Find where the given text appears and provide that cell's center as (x, y) coordinate. 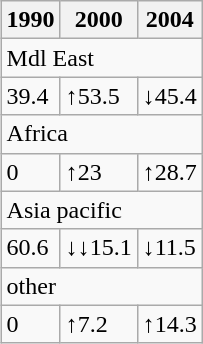
↑53.5 (98, 96)
60.6 (30, 248)
Asia pacific (102, 210)
other (102, 286)
↑23 (98, 172)
↑14.3 (170, 324)
2000 (98, 20)
1990 (30, 20)
↓↓15.1 (98, 248)
↓45.4 (170, 96)
↓11.5 (170, 248)
Africa (102, 134)
2004 (170, 20)
↑28.7 (170, 172)
39.4 (30, 96)
↑7.2 (98, 324)
Mdl East (102, 58)
